Search for the cell housing the specified text and yield its (X, Y) center coordinate. 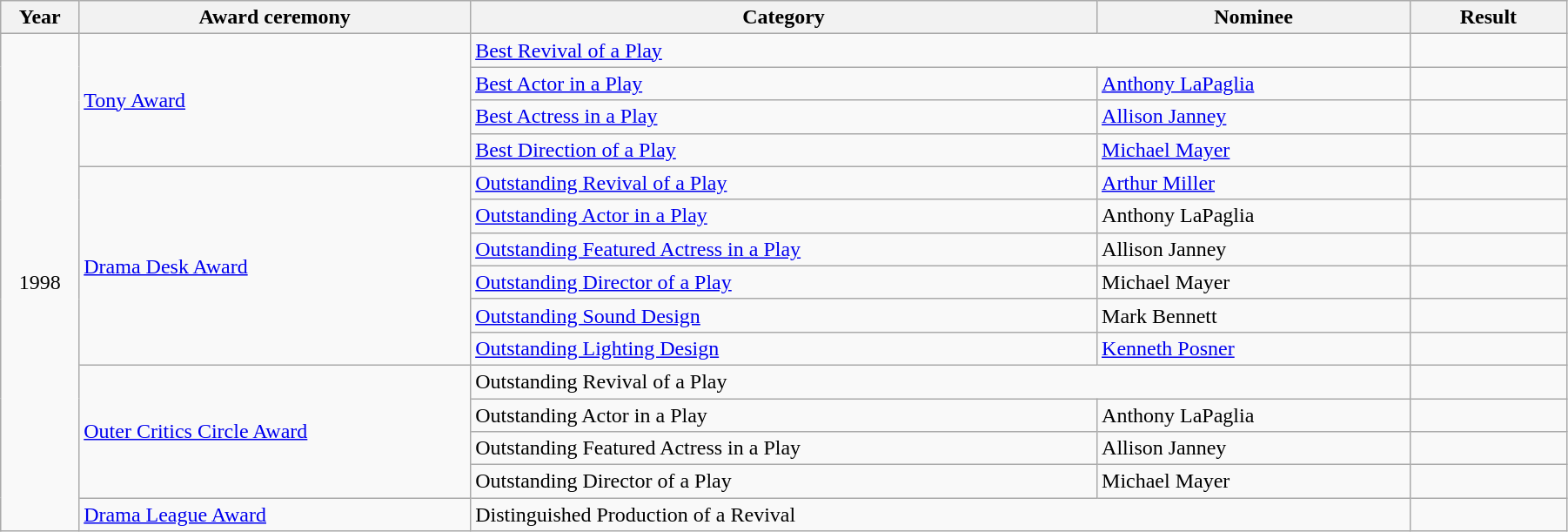
Outstanding Sound Design (784, 315)
Best Actor in a Play (784, 84)
Kenneth Posner (1254, 348)
Best Actress in a Play (784, 117)
Outer Critics Circle Award (275, 431)
Category (784, 17)
Year (40, 17)
Award ceremony (275, 17)
Drama League Award (275, 515)
Tony Award (275, 100)
Arthur Miller (1254, 183)
Best Revival of a Play (941, 51)
Drama Desk Award (275, 266)
Nominee (1254, 17)
Result (1488, 17)
1998 (40, 282)
Outstanding Lighting Design (784, 348)
Distinguished Production of a Revival (941, 515)
Mark Bennett (1254, 315)
Best Direction of a Play (784, 150)
